Scan for the cell matching the given text and deliver its [x, y] coordinate at center. 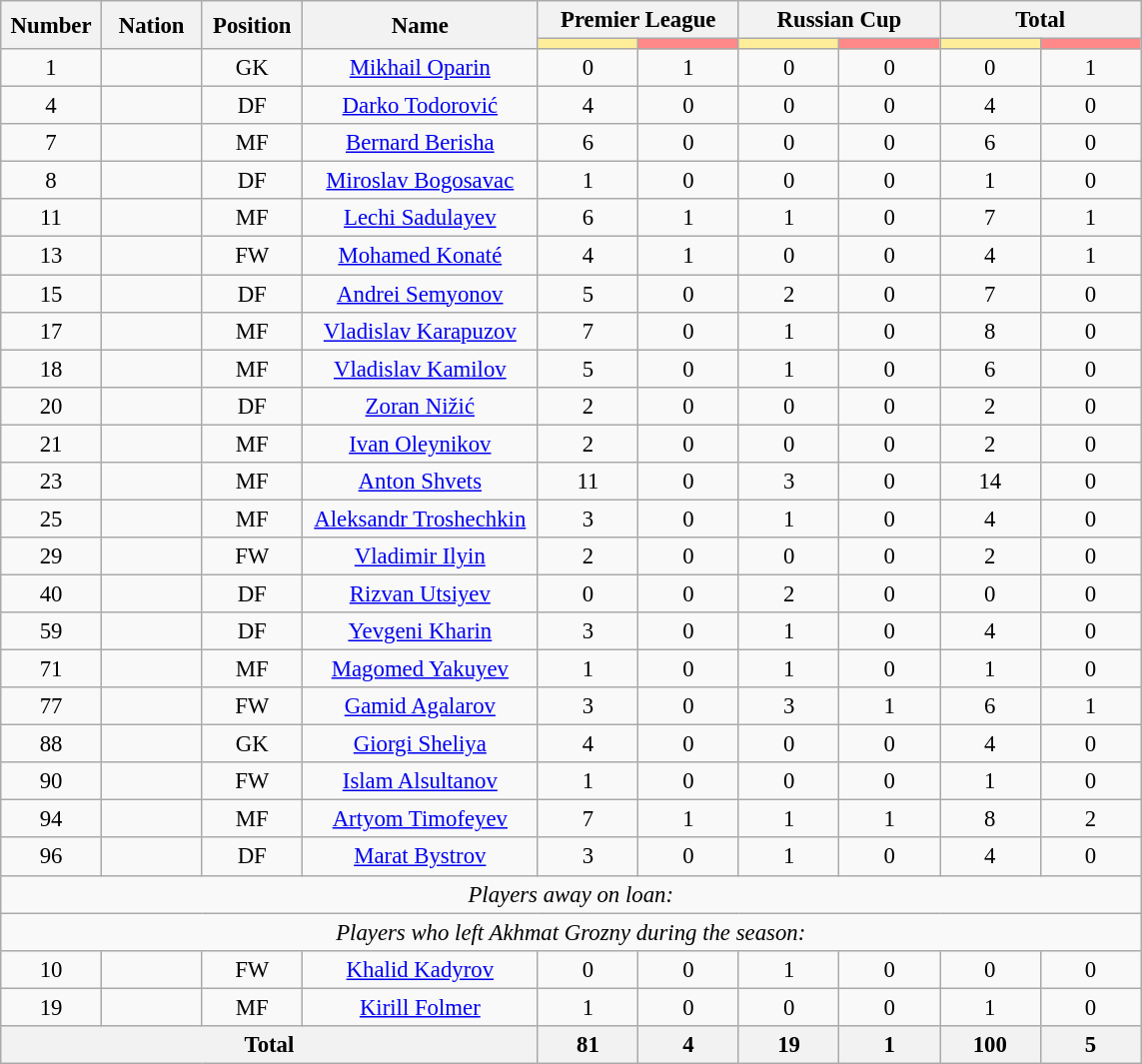
20 [52, 406]
Miroslav Bogosavac [421, 181]
Darko Todorović [421, 106]
Name [421, 25]
88 [52, 744]
Zoran Nižić [421, 406]
Premier League [637, 20]
Vladislav Karapuzov [421, 331]
Lechi Sadulayev [421, 219]
15 [52, 294]
96 [52, 857]
Artyom Timofeyev [421, 819]
Andrei Semyonov [421, 294]
90 [52, 781]
Gamid Agalarov [421, 706]
Mohamed Konaté [421, 256]
40 [52, 593]
Nation [152, 25]
Position [252, 25]
10 [52, 969]
Number [52, 25]
21 [52, 444]
Vladimir Ilyin [421, 556]
71 [52, 669]
23 [52, 482]
Aleksandr Troshechkin [421, 519]
25 [52, 519]
81 [587, 1045]
77 [52, 706]
Vladislav Kamilov [421, 369]
Kirill Folmer [421, 1007]
Russian Cup [839, 20]
Magomed Yakuyev [421, 669]
Bernard Berisha [421, 143]
Marat Bystrov [421, 857]
59 [52, 631]
Players away on loan: [571, 894]
13 [52, 256]
18 [52, 369]
Islam Alsultanov [421, 781]
94 [52, 819]
Rizvan Utsiyev [421, 593]
Ivan Oleynikov [421, 444]
Mikhail Oparin [421, 68]
Khalid Kadyrov [421, 969]
29 [52, 556]
Giorgi Sheliya [421, 744]
Yevgeni Kharin [421, 631]
Players who left Akhmat Grozny during the season: [571, 932]
14 [989, 482]
100 [989, 1045]
Anton Shvets [421, 482]
17 [52, 331]
